Locate the cell with the specified text and output its [X, Y] center coordinate. 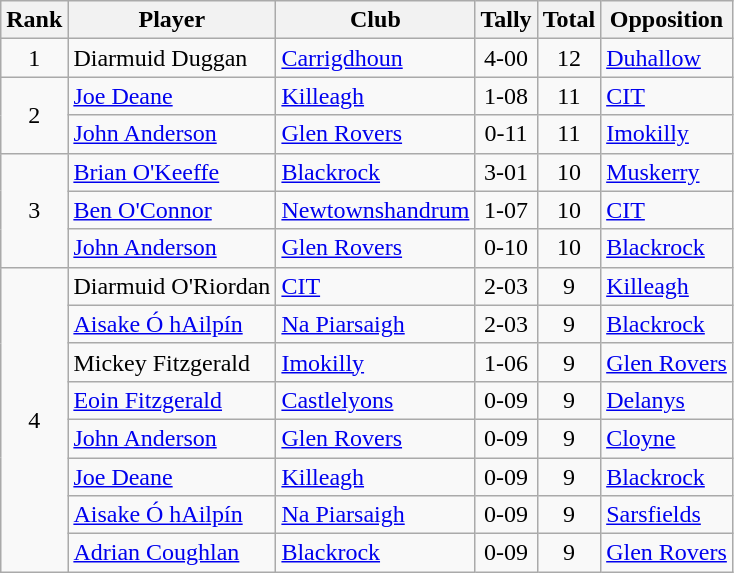
Delanys [667, 400]
Newtownshandrum [376, 210]
4 [34, 419]
Diarmuid Duggan [172, 58]
Player [172, 20]
Sarsfields [667, 515]
Opposition [667, 20]
3-01 [506, 172]
Total [569, 20]
Diarmuid O'Riordan [172, 286]
Carrigdhoun [376, 58]
Muskerry [667, 172]
Ben O'Connor [172, 210]
0-10 [506, 248]
Mickey Fitzgerald [172, 362]
4-00 [506, 58]
Tally [506, 20]
1-08 [506, 96]
0-11 [506, 134]
12 [569, 58]
Club [376, 20]
1-06 [506, 362]
Brian O'Keeffe [172, 172]
Castlelyons [376, 400]
Rank [34, 20]
Adrian Coughlan [172, 553]
1-07 [506, 210]
Duhallow [667, 58]
Cloyne [667, 438]
2 [34, 115]
3 [34, 210]
Eoin Fitzgerald [172, 400]
1 [34, 58]
